Search for the cell housing the specified text and yield its (X, Y) center coordinate. 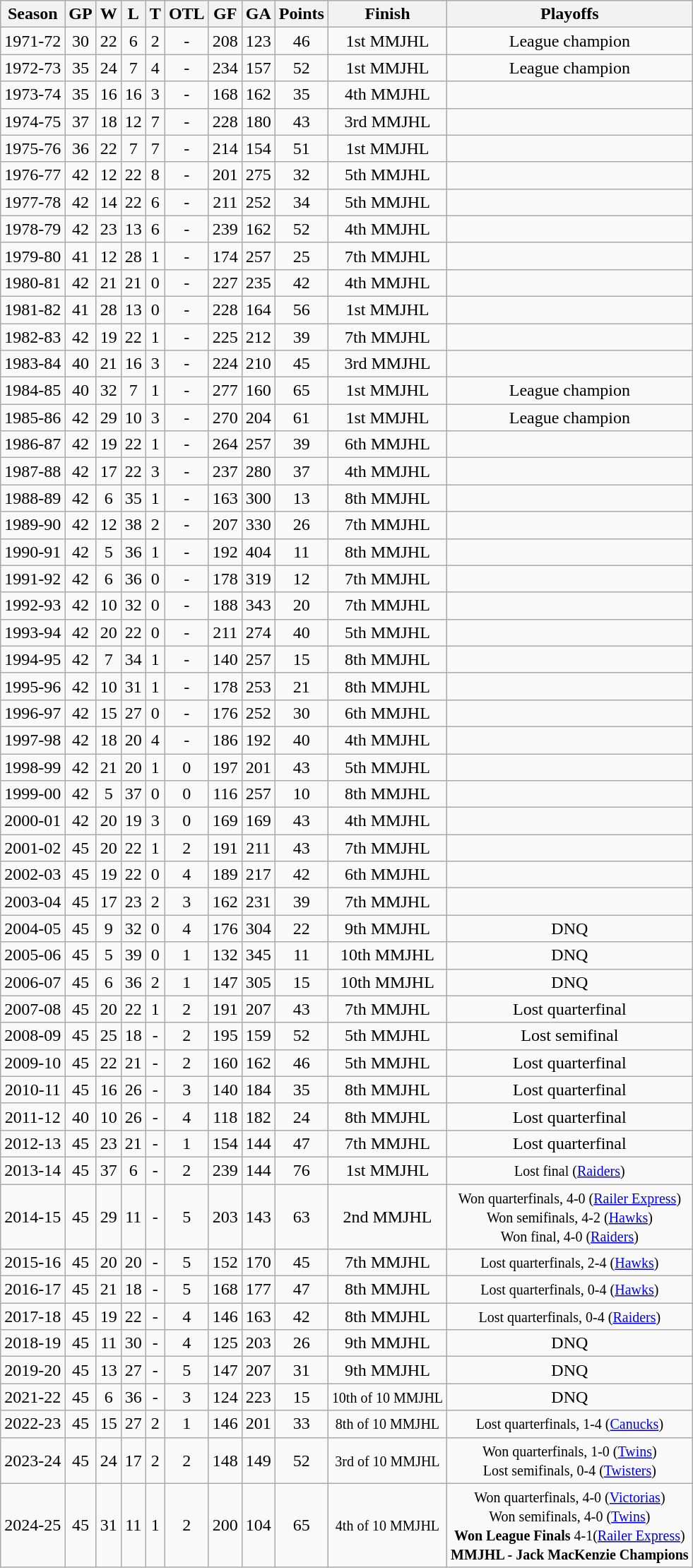
61 (301, 418)
1985-86 (32, 418)
1998-99 (32, 767)
148 (225, 1460)
2019-20 (32, 1370)
4th of 10 MMJHL (387, 1525)
1999-00 (32, 794)
237 (225, 471)
2024-25 (32, 1525)
149 (259, 1460)
1972-73 (32, 68)
189 (225, 875)
1992-93 (32, 606)
2001-02 (32, 848)
Won quarterfinals, 4-0 (Railer Express) Won semifinals, 4-2 (Hawks)Won final, 4-0 (Raiders) (570, 1217)
Lost quarterfinals, 0-4 (Raiders) (570, 1316)
GF (225, 14)
274 (259, 632)
Lost quarterfinals, 2-4 (Hawks) (570, 1263)
2008-09 (32, 1036)
2012-13 (32, 1143)
2009-10 (32, 1063)
304 (259, 929)
1984-85 (32, 391)
2002-03 (32, 875)
51 (301, 148)
2003-04 (32, 902)
157 (259, 68)
2018-19 (32, 1343)
224 (225, 364)
143 (259, 1217)
1995-96 (32, 686)
210 (259, 364)
Lost final (Raiders) (570, 1170)
2000-01 (32, 821)
1983-84 (32, 364)
1981-82 (32, 310)
152 (225, 1263)
8th of 10 MMJHL (387, 1424)
184 (259, 1090)
14 (109, 202)
186 (225, 740)
1982-83 (32, 337)
177 (259, 1290)
300 (259, 498)
1994-95 (32, 659)
2010-11 (32, 1090)
132 (225, 955)
2004-05 (32, 929)
104 (259, 1525)
2016-17 (32, 1290)
OTL (186, 14)
174 (225, 256)
2nd MMJHL (387, 1217)
280 (259, 471)
1971-72 (32, 41)
1975-76 (32, 148)
56 (301, 310)
164 (259, 310)
2013-14 (32, 1170)
2011-12 (32, 1116)
Lost quarterfinals, 1-4 (Canucks) (570, 1424)
1980-81 (32, 283)
1996-97 (32, 713)
1991-92 (32, 579)
118 (225, 1116)
125 (225, 1343)
208 (225, 41)
200 (225, 1525)
L (133, 14)
319 (259, 579)
116 (225, 794)
1986-87 (32, 444)
404 (259, 552)
1978-79 (32, 229)
1987-88 (32, 471)
2021-22 (32, 1397)
2005-06 (32, 955)
63 (301, 1217)
1989-90 (32, 525)
76 (301, 1170)
2006-07 (32, 982)
204 (259, 418)
1979-80 (32, 256)
Finish (387, 14)
170 (259, 1263)
Lost semifinal (570, 1036)
159 (259, 1036)
345 (259, 955)
188 (225, 606)
305 (259, 982)
2023-24 (32, 1460)
2015-16 (32, 1263)
3rd of 10 MMJHL (387, 1460)
33 (301, 1424)
8 (155, 175)
9 (109, 929)
2007-08 (32, 1009)
235 (259, 283)
Won quarterfinals, 4-0 (Victorias)Won semifinals, 4-0 (Twins)Won League Finals 4-1(Railer Express)MMJHL - Jack MacKenzie Champions (570, 1525)
234 (225, 68)
10th of 10 MMJHL (387, 1397)
227 (225, 283)
GA (259, 14)
330 (259, 525)
214 (225, 148)
223 (259, 1397)
1988-89 (32, 498)
264 (225, 444)
253 (259, 686)
231 (259, 902)
2017-18 (32, 1316)
270 (225, 418)
195 (225, 1036)
277 (225, 391)
Points (301, 14)
197 (225, 767)
W (109, 14)
38 (133, 525)
1973-74 (32, 95)
1990-91 (32, 552)
123 (259, 41)
Season (32, 14)
GP (81, 14)
275 (259, 175)
1977-78 (32, 202)
Won quarterfinals, 1-0 (Twins)Lost semifinals, 0-4 (Twisters) (570, 1460)
T (155, 14)
1997-98 (32, 740)
212 (259, 337)
180 (259, 122)
1974-75 (32, 122)
182 (259, 1116)
217 (259, 875)
1993-94 (32, 632)
Lost quarterfinals, 0-4 (Hawks) (570, 1290)
225 (225, 337)
343 (259, 606)
124 (225, 1397)
1976-77 (32, 175)
2022-23 (32, 1424)
Playoffs (570, 14)
2014-15 (32, 1217)
